Extract the [x, y] coordinate from the center of the cell holding the provided text.  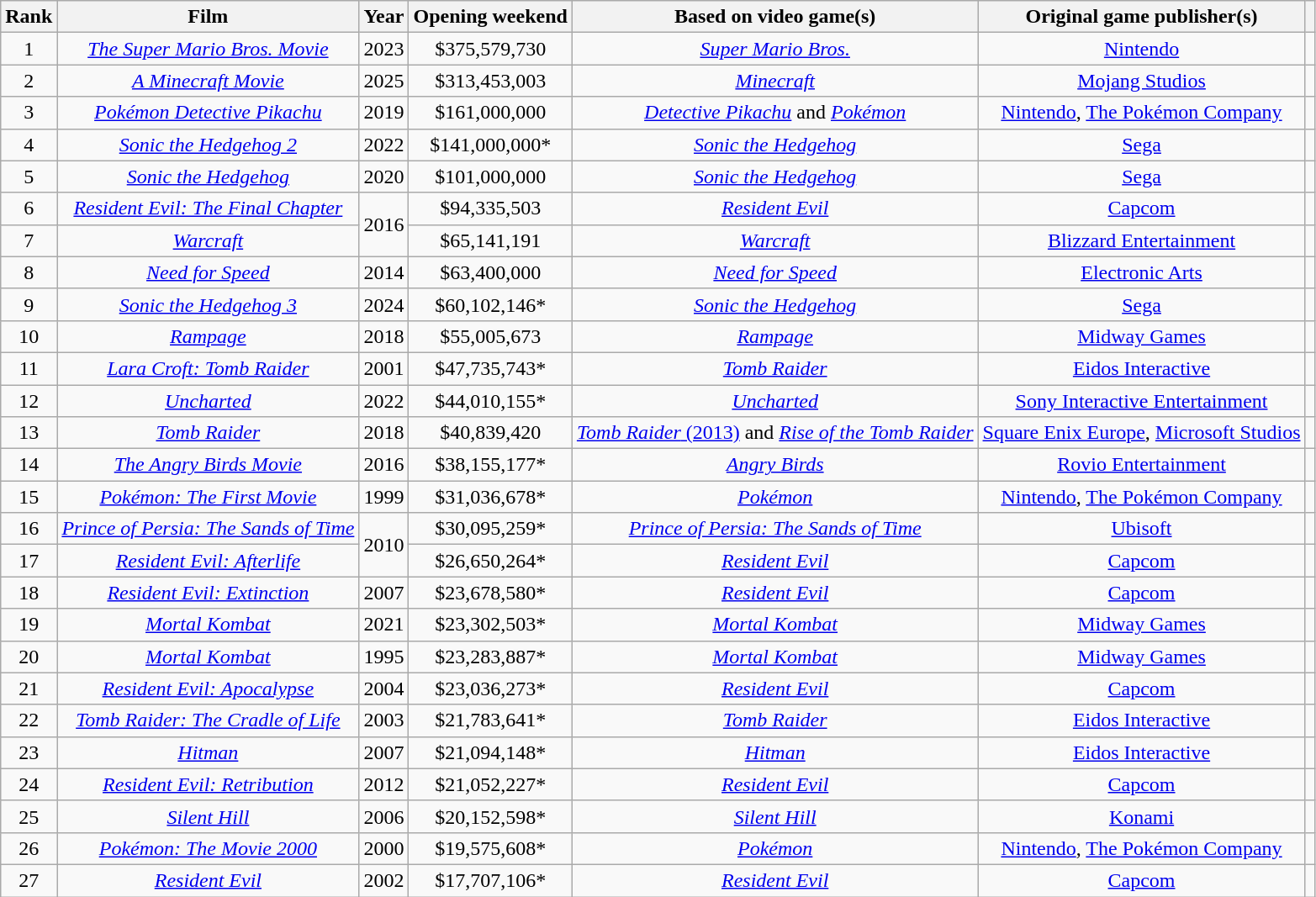
10 [29, 336]
Year [383, 17]
25 [29, 816]
$94,335,503 [490, 208]
Rank [29, 17]
22 [29, 720]
1995 [383, 657]
19 [29, 625]
Resident Evil: The Final Chapter [209, 208]
11 [29, 368]
Tomb Raider: The Cradle of Life [209, 720]
$21,094,148* [490, 752]
$65,141,191 [490, 240]
Rovio Entertainment [1142, 465]
Ubisoft [1142, 529]
Square Enix Europe, Microsoft Studios [1142, 433]
20 [29, 657]
Based on video game(s) [775, 17]
23 [29, 752]
$23,036,273* [490, 689]
2003 [383, 720]
Pokémon: The Movie 2000 [209, 848]
1999 [383, 497]
Minecraft [775, 81]
$31,036,678* [490, 497]
$17,707,106* [490, 880]
Konami [1142, 816]
2 [29, 81]
1 [29, 49]
Tomb Raider (2013) and Rise of the Tomb Raider [775, 433]
Resident Evil: Afterlife [209, 561]
$47,735,743* [490, 368]
12 [29, 401]
2000 [383, 848]
The Super Mario Bros. Movie [209, 49]
$60,102,146* [490, 304]
2023 [383, 49]
15 [29, 497]
$63,400,000 [490, 272]
$101,000,000 [490, 177]
$375,579,730 [490, 49]
5 [29, 177]
Pokémon Detective Pikachu [209, 113]
4 [29, 145]
$55,005,673 [490, 336]
2010 [383, 545]
Pokémon: The First Movie [209, 497]
27 [29, 880]
2004 [383, 689]
24 [29, 784]
2019 [383, 113]
Film [209, 17]
$161,000,000 [490, 113]
2020 [383, 177]
Detective Pikachu and Pokémon [775, 113]
2024 [383, 304]
Super Mario Bros. [775, 49]
Sonic the Hedgehog 2 [209, 145]
$313,453,003 [490, 81]
2012 [383, 784]
The Angry Birds Movie [209, 465]
$141,000,000* [490, 145]
Opening weekend [490, 17]
Sonic the Hedgehog 3 [209, 304]
Resident Evil: Retribution [209, 784]
2025 [383, 81]
$23,283,887* [490, 657]
Resident Evil: Extinction [209, 593]
$23,302,503* [490, 625]
$19,575,608* [490, 848]
Sony Interactive Entertainment [1142, 401]
$30,095,259* [490, 529]
$21,052,227* [490, 784]
16 [29, 529]
Angry Birds [775, 465]
Original game publisher(s) [1142, 17]
2021 [383, 625]
Lara Croft: Tomb Raider [209, 368]
2002 [383, 880]
13 [29, 433]
A Minecraft Movie [209, 81]
2006 [383, 816]
2014 [383, 272]
7 [29, 240]
Resident Evil: Apocalypse [209, 689]
26 [29, 848]
$20,152,598* [490, 816]
6 [29, 208]
$26,650,264* [490, 561]
21 [29, 689]
14 [29, 465]
Blizzard Entertainment [1142, 240]
$44,010,155* [490, 401]
8 [29, 272]
Nintendo [1142, 49]
3 [29, 113]
Mojang Studios [1142, 81]
17 [29, 561]
$23,678,580* [490, 593]
$21,783,641* [490, 720]
18 [29, 593]
9 [29, 304]
2001 [383, 368]
$38,155,177* [490, 465]
$40,839,420 [490, 433]
Electronic Arts [1142, 272]
